Return [X, Y] of the center of cell containing provided text 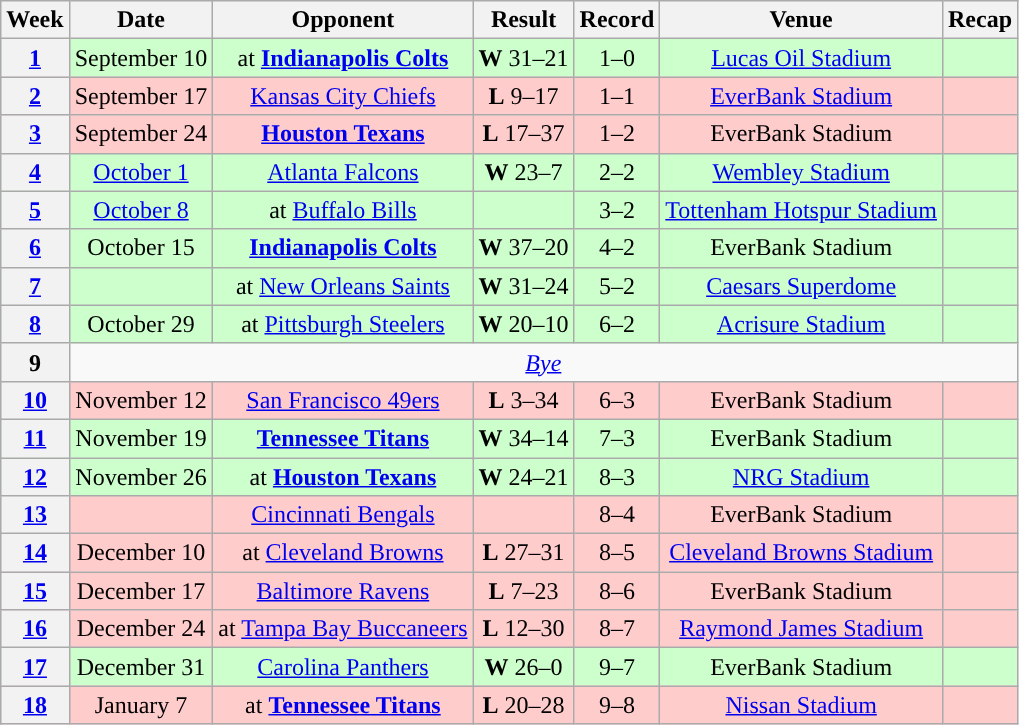
1–0 [617, 58]
Record [617, 20]
NRG Stadium [802, 477]
5 [35, 210]
8–3 [617, 477]
October 1 [141, 172]
Caesars Superdome [802, 286]
L 17–37 [524, 134]
W 31–24 [524, 286]
Kansas City Chiefs [343, 96]
September 24 [141, 134]
W 37–20 [524, 248]
Wembley Stadium [802, 172]
W 34–14 [524, 438]
December 24 [141, 629]
September 10 [141, 58]
W 24–21 [524, 477]
7–3 [617, 438]
18 [35, 705]
September 17 [141, 96]
W 23–7 [524, 172]
Tennessee Titans [343, 438]
3–2 [617, 210]
November 26 [141, 477]
at Houston Texans [343, 477]
Result [524, 20]
16 [35, 629]
Cleveland Browns Stadium [802, 553]
17 [35, 667]
December 10 [141, 553]
4–2 [617, 248]
Tottenham Hotspur Stadium [802, 210]
December 31 [141, 667]
Raymond James Stadium [802, 629]
L 3–34 [524, 400]
6–3 [617, 400]
4 [35, 172]
at Tampa Bay Buccaneers [343, 629]
6 [35, 248]
October 29 [141, 324]
W 20–10 [524, 324]
at Buffalo Bills [343, 210]
November 19 [141, 438]
13 [35, 515]
L 12–30 [524, 629]
San Francisco 49ers [343, 400]
Indianapolis Colts [343, 248]
1 [35, 58]
L 7–23 [524, 591]
W 26–0 [524, 667]
8–7 [617, 629]
3 [35, 134]
12 [35, 477]
14 [35, 553]
at Indianapolis Colts [343, 58]
November 12 [141, 400]
Nissan Stadium [802, 705]
October 15 [141, 248]
Opponent [343, 20]
at Cleveland Browns [343, 553]
Houston Texans [343, 134]
8–6 [617, 591]
October 8 [141, 210]
10 [35, 400]
15 [35, 591]
Lucas Oil Stadium [802, 58]
Bye [543, 362]
9–8 [617, 705]
11 [35, 438]
1–1 [617, 96]
2 [35, 96]
Baltimore Ravens [343, 591]
2–2 [617, 172]
6–2 [617, 324]
Week [35, 20]
Atlanta Falcons [343, 172]
L 20–28 [524, 705]
9 [35, 362]
5–2 [617, 286]
at Pittsburgh Steelers [343, 324]
8–4 [617, 515]
Date [141, 20]
7 [35, 286]
Venue [802, 20]
at Tennessee Titans [343, 705]
December 17 [141, 591]
L 9–17 [524, 96]
1–2 [617, 134]
at New Orleans Saints [343, 286]
Recap [980, 20]
8–5 [617, 553]
Carolina Panthers [343, 667]
January 7 [141, 705]
W 31–21 [524, 58]
8 [35, 324]
L 27–31 [524, 553]
9–7 [617, 667]
Cincinnati Bengals [343, 515]
Acrisure Stadium [802, 324]
